Provide the [X, Y] coordinate of the cell's center where the given text is located.  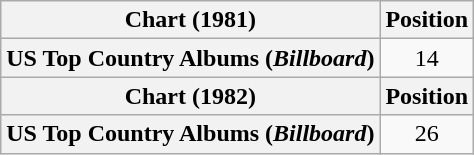
14 [427, 58]
Chart (1982) [190, 96]
Chart (1981) [190, 20]
26 [427, 134]
